Provide the (x, y) coordinate of the cell's center where the given text is located.  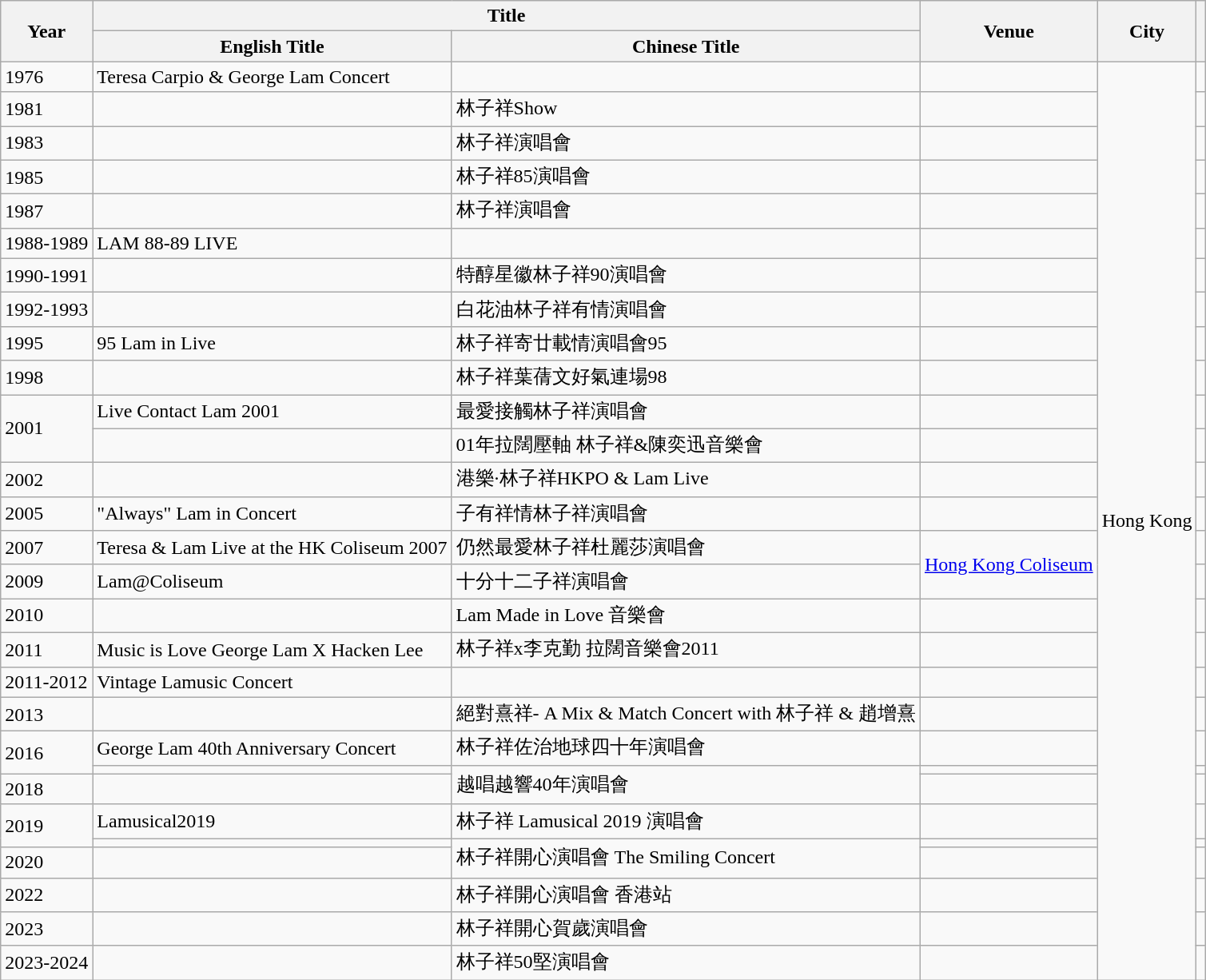
1995 (46, 344)
1983 (46, 144)
Year (46, 31)
2022 (46, 895)
1985 (46, 177)
林子祥開心賀歲演唱會 (686, 929)
林子祥x李克勤 拉闊音樂會2011 (686, 649)
1976 (46, 77)
子有祥情林子祥演唱會 (686, 513)
George Lam 40th Anniversary Concert (272, 748)
林子祥Show (686, 109)
2002 (46, 480)
2007 (46, 548)
Title (507, 16)
2010 (46, 615)
越唱越響40年演唱會 (686, 785)
特醇星徽林子祥90演唱會 (686, 275)
林子祥佐治地球四十年演唱會 (686, 748)
City (1147, 31)
2009 (46, 582)
Live Contact Lam 2001 (272, 412)
白花油林子祥有情演唱會 (686, 310)
Venue (1009, 31)
2018 (46, 789)
最愛接觸林子祥演唱會 (686, 412)
林子祥寄廿載情演唱會95 (686, 344)
1990-1991 (46, 275)
2011-2012 (46, 682)
English Title (272, 46)
Lamusical2019 (272, 822)
1981 (46, 109)
Hong Kong (1147, 521)
LAM 88-89 LIVE (272, 243)
2023 (46, 929)
Chinese Title (686, 46)
十分十二子祥演唱會 (686, 582)
2019 (46, 826)
林子祥葉蒨文好氣連場98 (686, 377)
1992-1993 (46, 310)
Vintage Lamusic Concert (272, 682)
林子祥開心演唱會 香港站 (686, 895)
2020 (46, 862)
林子祥 Lamusical 2019 演唱會 (686, 822)
2023-2024 (46, 962)
Lam@Coliseum (272, 582)
01年拉闊壓軸 林子祥&陳奕迅音樂會 (686, 446)
2013 (46, 715)
Lam Made in Love 音樂會 (686, 615)
仍然最愛林子祥杜麗莎演唱會 (686, 548)
Teresa & Lam Live at the HK Coliseum 2007 (272, 548)
2016 (46, 753)
林子祥85演唱會 (686, 177)
2011 (46, 649)
"Always" Lam in Concert (272, 513)
1987 (46, 211)
港樂·林子祥HKPO & Lam Live (686, 480)
1988-1989 (46, 243)
Music is Love George Lam X Hacken Lee (272, 649)
林子祥開心演唱會 The Smiling Concert (686, 858)
95 Lam in Live (272, 344)
絕對熹祥- A Mix & Match Concert with 林子祥 & 趙增熹 (686, 715)
1998 (46, 377)
2005 (46, 513)
Teresa Carpio & George Lam Concert (272, 77)
2001 (46, 428)
林子祥50堅演唱會 (686, 962)
Hong Kong Coliseum (1009, 564)
